Search for the cell housing the specified text and yield its [X, Y] center coordinate. 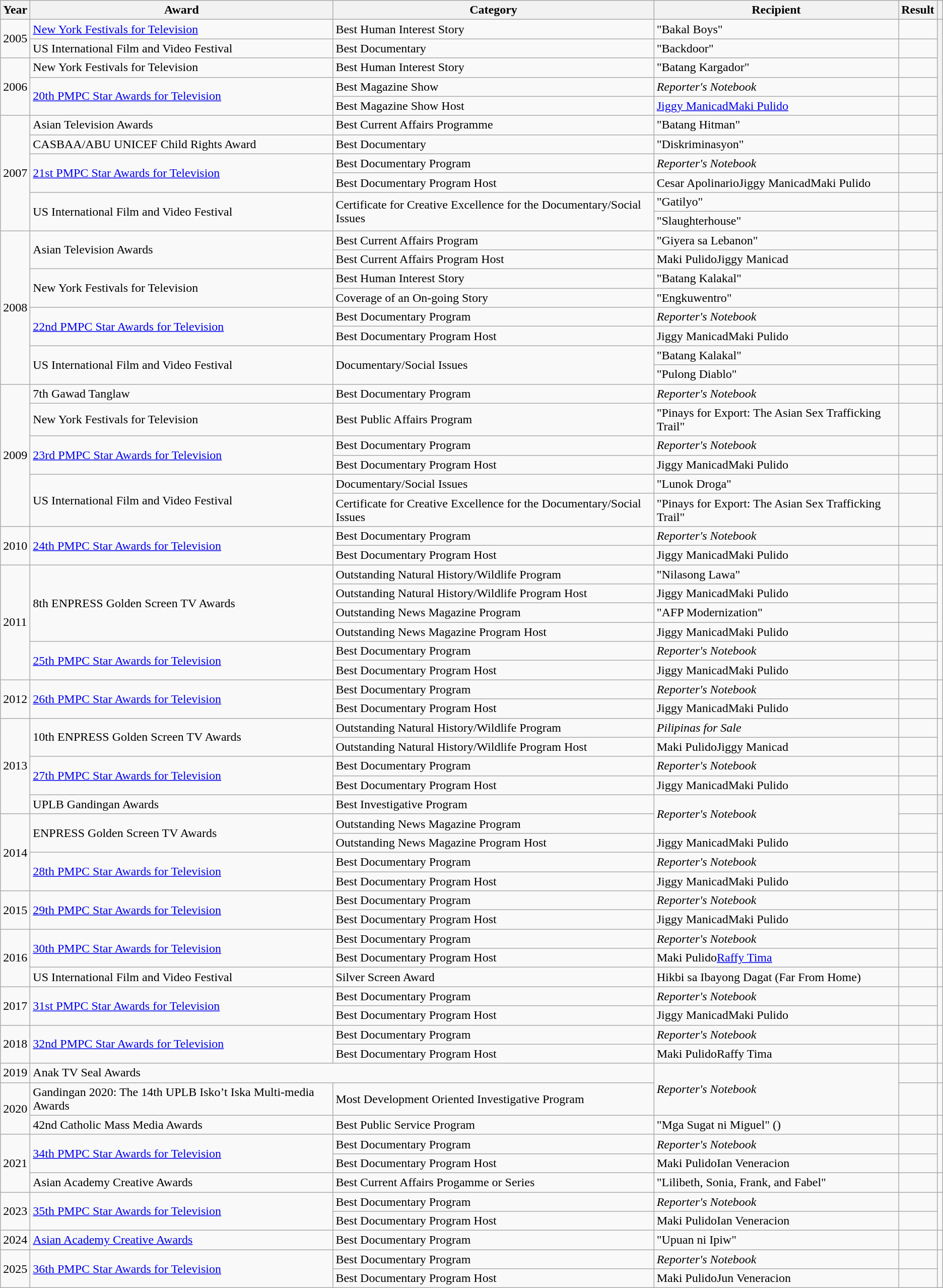
2006 [15, 87]
"Slaughterhouse" [776, 221]
25th PMPC Star Awards for Television [181, 661]
22nd PMPC Star Awards for Television [181, 327]
Gandingan 2020: The 14th UPLB Isko’t Iska Multi-media Awards [181, 1099]
20th PMPC Star Awards for Television [181, 96]
Best Public Service Program [494, 1125]
Best Current Affairs Program [494, 240]
36th PMPC Star Awards for Television [181, 1269]
"Lilibeth, Sonia, Frank, and Fabel" [776, 1182]
31st PMPC Star Awards for Television [181, 1006]
Best Current Affairs Program Host [494, 260]
Best Magazine Show Host [494, 106]
"Diskriminasyon" [776, 144]
Pilipinas for Sale [776, 728]
28th PMPC Star Awards for Television [181, 871]
Maki PulidoJun Veneracion [776, 1278]
"Gatilyo" [776, 202]
35th PMPC Star Awards for Television [181, 1211]
Cesar ApolinarioJiggy ManicadMaki Pulido [776, 182]
2018 [15, 1044]
"Backdoor" [776, 48]
2011 [15, 622]
"Giyera sa Lebanon" [776, 240]
2019 [15, 1073]
27th PMPC Star Awards for Television [181, 776]
21st PMPC Star Awards for Television [181, 173]
7th Gawad Tanglaw [181, 394]
2025 [15, 1269]
2009 [15, 455]
Recipient [776, 10]
24th PMPC Star Awards for Television [181, 545]
"Engkuwentro" [776, 298]
2017 [15, 1006]
2016 [15, 958]
Best Public Affairs Program [494, 419]
Best Current Affairs Programme [494, 125]
8th ENPRESS Golden Screen TV Awards [181, 603]
30th PMPC Star Awards for Television [181, 948]
CASBAA/ABU UNICEF Child Rights Award [181, 144]
Anak TV Seal Awards [342, 1073]
"Bakal Boys" [776, 29]
34th PMPC Star Awards for Television [181, 1153]
23rd PMPC Star Awards for Television [181, 455]
2013 [15, 766]
2012 [15, 699]
2023 [15, 1211]
2021 [15, 1163]
"Lunok Droga" [776, 484]
Best Investigative Program [494, 804]
"Upuan ni Ipiw" [776, 1240]
Category [494, 10]
42nd Catholic Mass Media Awards [181, 1125]
Best Current Affairs Progamme or Series [494, 1182]
"Nilasong Lawa" [776, 574]
Coverage of an On-going Story [494, 298]
Silver Screen Award [494, 977]
2007 [15, 173]
Award [181, 10]
Hikbi sa Ibayong Dagat (Far From Home) [776, 977]
29th PMPC Star Awards for Television [181, 910]
"Batang Kargador" [776, 68]
10th ENPRESS Golden Screen TV Awards [181, 737]
2015 [15, 910]
2010 [15, 545]
"Pulong Diablo" [776, 374]
2005 [15, 39]
UPLB Gandingan Awards [181, 804]
Most Development Oriented Investigative Program [494, 1099]
2008 [15, 307]
2024 [15, 1240]
32nd PMPC Star Awards for Television [181, 1044]
2020 [15, 1109]
26th PMPC Star Awards for Television [181, 699]
2014 [15, 852]
"AFP Modernization" [776, 613]
Result [918, 10]
Best Magazine Show [494, 87]
ENPRESS Golden Screen TV Awards [181, 833]
Year [15, 10]
"Batang Hitman" [776, 125]
"Mga Sugat ni Miguel" () [776, 1125]
